For the text-containing cell, return its midpoint in (x, y) coordinate format. 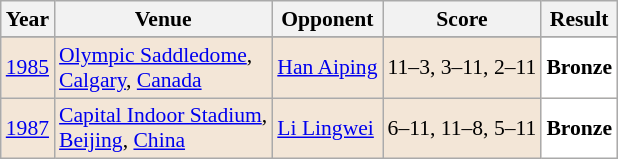
Venue (163, 19)
Year (28, 19)
Li Lingwei (327, 128)
Olympic Saddledome, Calgary, Canada (163, 68)
1985 (28, 68)
Score (462, 19)
6–11, 11–8, 5–11 (462, 128)
Result (579, 19)
Han Aiping (327, 68)
Capital Indoor Stadium, Beijing, China (163, 128)
11–3, 3–11, 2–11 (462, 68)
1987 (28, 128)
Opponent (327, 19)
